Pinpoint the cell where the given text exists, returning its [x, y] midpoint coordinate. 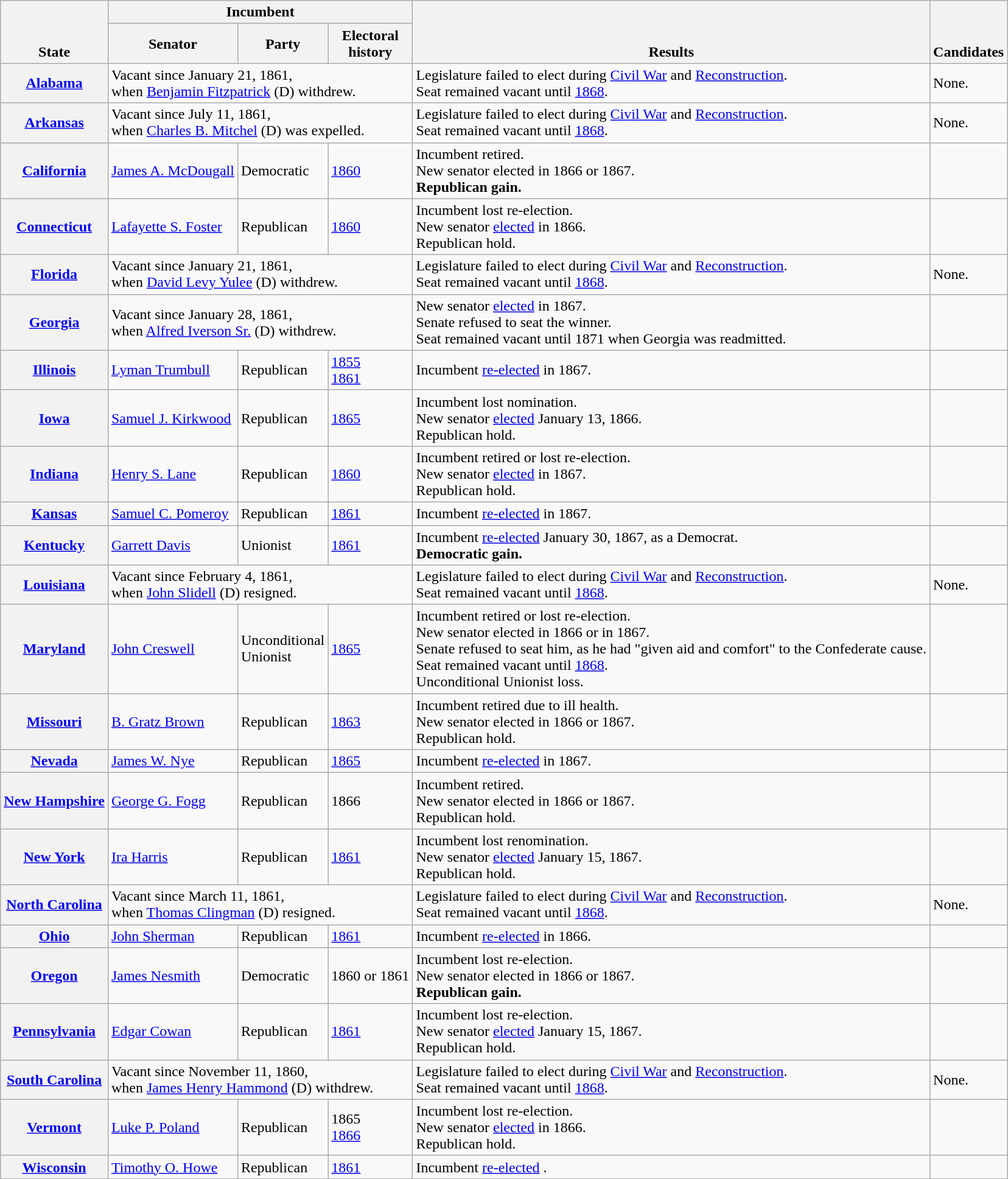
California [55, 171]
Samuel C. Pomeroy [173, 513]
John Creswell [173, 649]
New Hampshire [55, 801]
1860 or 1861 [370, 976]
Lafayette S. Foster [173, 227]
Incumbent re-elected January 30, 1867, as a Democrat.Democratic gain. [671, 544]
Florida [55, 274]
Pennsylvania [55, 1032]
Kentucky [55, 544]
Incumbent re-elected . [671, 1167]
South Carolina [55, 1079]
Vacant since January 21, 1861,when Benjamin Fitzpatrick (D) withdrew. [260, 83]
Unionist [282, 544]
Lyman Trumbull [173, 370]
New senator elected in 1867.Senate refused to seat the winner.Seat remained vacant until 1871 when Georgia was readmitted. [671, 322]
1866 [370, 801]
Vermont [55, 1127]
Maryland [55, 649]
North Carolina [55, 905]
Electoralhistory [370, 44]
George G. Fogg [173, 801]
Incumbent lost nomination.New senator elected January 13, 1866.Republican hold. [671, 418]
B. Gratz Brown [173, 722]
Incumbent lost renomination.New senator elected January 15, 1867.Republican hold. [671, 857]
State [55, 32]
Ira Harris [173, 857]
New York [55, 857]
Connecticut [55, 227]
Kansas [55, 513]
Ohio [55, 936]
Illinois [55, 370]
Arkansas [55, 123]
Incumbent retired.New senator elected in 1866 or 1867.Republican gain. [671, 171]
James A. McDougall [173, 171]
Luke P. Poland [173, 1127]
Oregon [55, 976]
James W. Nye [173, 761]
Vacant since November 11, 1860,when James Henry Hammond (D) withdrew. [260, 1079]
Party [282, 44]
Vacant since January 28, 1861,when Alfred Iverson Sr. (D) withdrew. [260, 322]
Louisiana [55, 585]
Incumbent retired.New senator elected in 1866 or 1867.Republican hold. [671, 801]
Indiana [55, 474]
Timothy O. Howe [173, 1167]
Samuel J. Kirkwood [173, 418]
UnconditionalUnionist [282, 649]
Alabama [55, 83]
Vacant since January 21, 1861,when David Levy Yulee (D) withdrew. [260, 274]
Missouri [55, 722]
Incumbent [260, 12]
John Sherman [173, 936]
Candidates [969, 32]
Iowa [55, 418]
Garrett Davis [173, 544]
Henry S. Lane [173, 474]
1863 [370, 722]
Nevada [55, 761]
18551861 [370, 370]
1865 1866 [370, 1127]
James Nesmith [173, 976]
Senator [173, 44]
Incumbent lost re-election.New senator elected in 1866 or 1867.Republican gain. [671, 976]
Georgia [55, 322]
Wisconsin [55, 1167]
Incumbent retired or lost re-election.New senator elected in 1867.Republican hold. [671, 474]
Vacant since February 4, 1861,when John Slidell (D) resigned. [260, 585]
Edgar Cowan [173, 1032]
Results [671, 32]
Incumbent lost re-election.New senator elected January 15, 1867.Republican hold. [671, 1032]
Incumbent re-elected in 1866. [671, 936]
Incumbent retired due to ill health.New senator elected in 1866 or 1867.Republican hold. [671, 722]
Vacant since March 11, 1861,when Thomas Clingman (D) resigned. [260, 905]
Vacant since July 11, 1861,when Charles B. Mitchel (D) was expelled. [260, 123]
